Locate the cell with the specified text and output its (x, y) center coordinate. 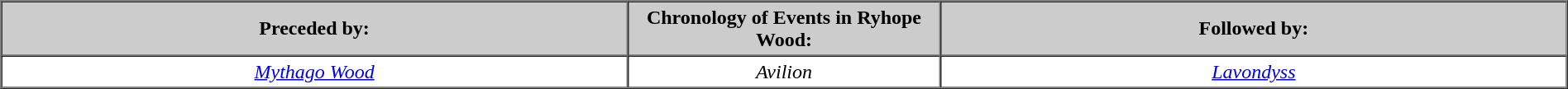
Chronology of Events in Ryhope Wood: (784, 29)
Preceded by: (314, 29)
Lavondyss (1254, 73)
Followed by: (1254, 29)
Mythago Wood (314, 73)
Avilion (784, 73)
